Search for the cell housing the specified text and yield its [x, y] center coordinate. 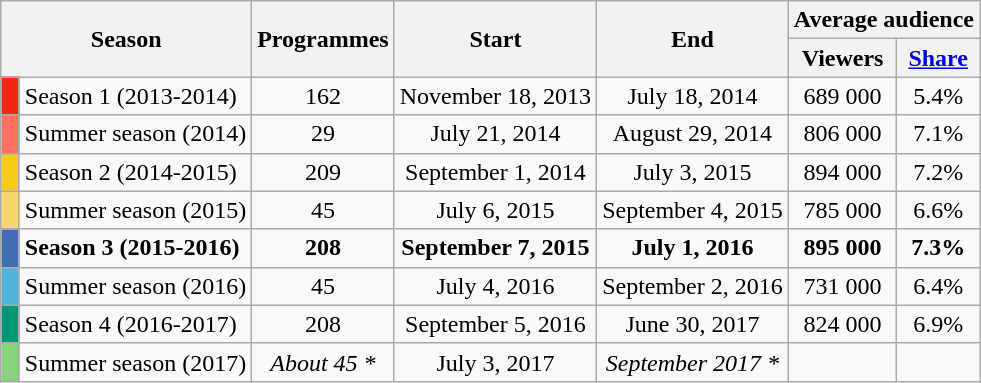
29 [324, 134]
November 18, 2013 [495, 96]
Season 1 (2013-2014) [135, 96]
September 2017 * [693, 362]
5.4% [938, 96]
End [693, 39]
895 000 [842, 248]
162 [324, 96]
785 000 [842, 210]
806 000 [842, 134]
September 2, 2016 [693, 286]
September 4, 2015 [693, 210]
July 3, 2017 [495, 362]
824 000 [842, 324]
Season 2 (2014-2015) [135, 172]
7.2% [938, 172]
About 45 * [324, 362]
209 [324, 172]
Summer season (2015) [135, 210]
September 7, 2015 [495, 248]
731 000 [842, 286]
Summer season (2014) [135, 134]
7.1% [938, 134]
June 30, 2017 [693, 324]
July 4, 2016 [495, 286]
6.9% [938, 324]
Programmes [324, 39]
6.4% [938, 286]
July 18, 2014 [693, 96]
July 21, 2014 [495, 134]
September 5, 2016 [495, 324]
Average audience [884, 20]
Summer season (2017) [135, 362]
7.3% [938, 248]
August 29, 2014 [693, 134]
Summer season (2016) [135, 286]
Season 4 (2016-2017) [135, 324]
July 6, 2015 [495, 210]
Season [126, 39]
July 3, 2015 [693, 172]
September 1, 2014 [495, 172]
Share [938, 58]
6.6% [938, 210]
Start [495, 39]
Season 3 (2015-2016) [135, 248]
689 000 [842, 96]
894 000 [842, 172]
July 1, 2016 [693, 248]
Viewers [842, 58]
